Extract the (x, y) coordinate from the center of the cell holding the provided text.  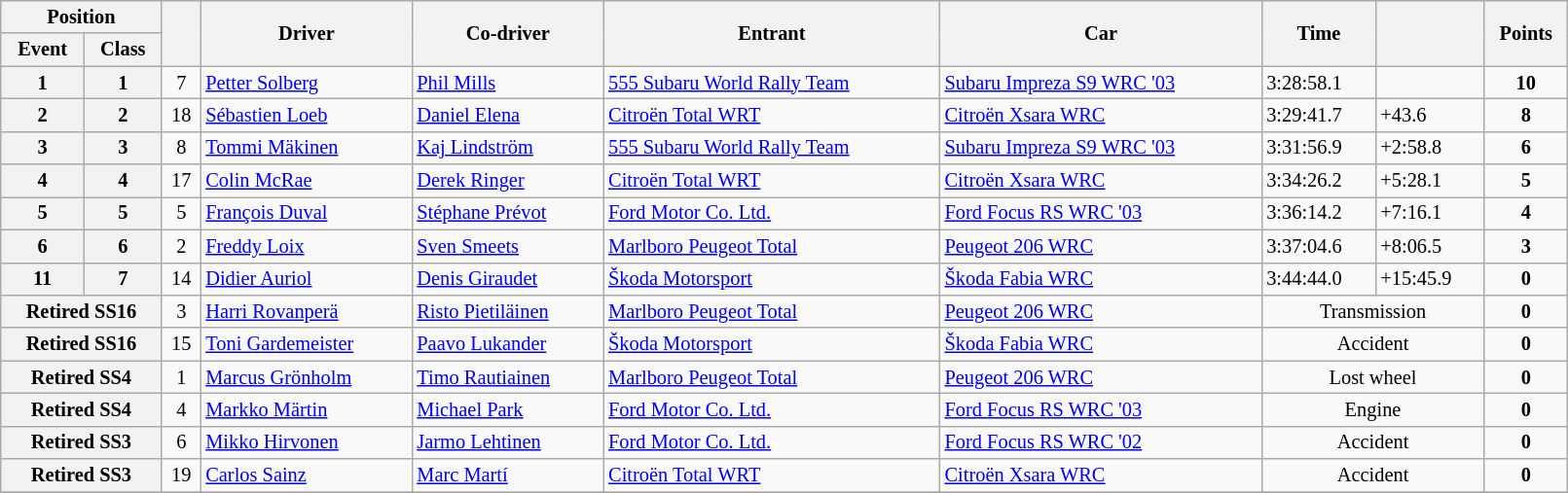
Entrant (771, 33)
Engine (1372, 409)
Daniel Elena (508, 115)
Class (123, 50)
3:29:41.7 (1318, 115)
Denis Giraudet (508, 279)
14 (181, 279)
3:34:26.2 (1318, 181)
Harri Rovanperä (306, 311)
3:36:14.2 (1318, 213)
Sven Smeets (508, 246)
Freddy Loix (306, 246)
Timo Rautiainen (508, 377)
11 (43, 279)
Sébastien Loeb (306, 115)
Carlos Sainz (306, 475)
Markko Märtin (306, 409)
Tommi Mäkinen (306, 148)
Lost wheel (1372, 377)
18 (181, 115)
3:28:58.1 (1318, 83)
3:31:56.9 (1318, 148)
Co-driver (508, 33)
15 (181, 344)
Mikko Hirvonen (306, 442)
Ford Focus RS WRC '02 (1102, 442)
François Duval (306, 213)
+7:16.1 (1429, 213)
+2:58.8 (1429, 148)
Marc Martí (508, 475)
17 (181, 181)
3:44:44.0 (1318, 279)
Car (1102, 33)
Jarmo Lehtinen (508, 442)
Time (1318, 33)
Driver (306, 33)
Didier Auriol (306, 279)
Transmission (1372, 311)
Paavo Lukander (508, 344)
+43.6 (1429, 115)
Event (43, 50)
3:37:04.6 (1318, 246)
+15:45.9 (1429, 279)
+8:06.5 (1429, 246)
19 (181, 475)
Position (82, 17)
Colin McRae (306, 181)
Petter Solberg (306, 83)
Risto Pietiläinen (508, 311)
Marcus Grönholm (306, 377)
Phil Mills (508, 83)
Kaj Lindström (508, 148)
Toni Gardemeister (306, 344)
+5:28.1 (1429, 181)
Michael Park (508, 409)
Derek Ringer (508, 181)
Stéphane Prévot (508, 213)
10 (1526, 83)
Points (1526, 33)
